Detect which cell encompasses the target text, then output its (x, y) center coordinate. 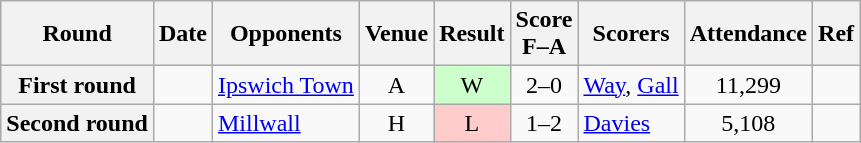
Venue (396, 34)
Way, Gall (631, 85)
Attendance (748, 34)
Second round (78, 123)
H (396, 123)
ScoreF–A (544, 34)
1–2 (544, 123)
Result (472, 34)
A (396, 85)
Scorers (631, 34)
2–0 (544, 85)
Ref (836, 34)
L (472, 123)
First round (78, 85)
Date (182, 34)
Round (78, 34)
W (472, 85)
Davies (631, 123)
11,299 (748, 85)
Ipswich Town (286, 85)
Millwall (286, 123)
Opponents (286, 34)
5,108 (748, 123)
